Scan for the cell matching the given text and deliver its [X, Y] coordinate at center. 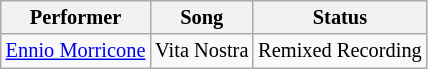
Ennio Morricone [76, 51]
Performer [76, 17]
Remixed Recording [340, 51]
Vita Nostra [202, 51]
Song [202, 17]
Status [340, 17]
